Provide the [X, Y] coordinate of the cell's center where the given text is located.  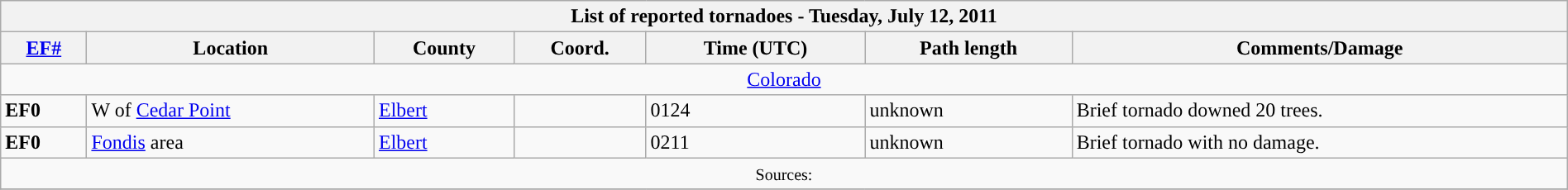
Brief tornado downed 20 trees. [1320, 111]
0124 [756, 111]
EF# [44, 48]
Fondis area [231, 142]
Comments/Damage [1320, 48]
Colorado [784, 79]
Location [231, 48]
Path length [968, 48]
Coord. [580, 48]
County [443, 48]
W of Cedar Point [231, 111]
0211 [756, 142]
List of reported tornadoes - Tuesday, July 12, 2011 [784, 17]
Brief tornado with no damage. [1320, 142]
Time (UTC) [756, 48]
Sources: [784, 173]
